Locate the cell with the specified text and output its [x, y] center coordinate. 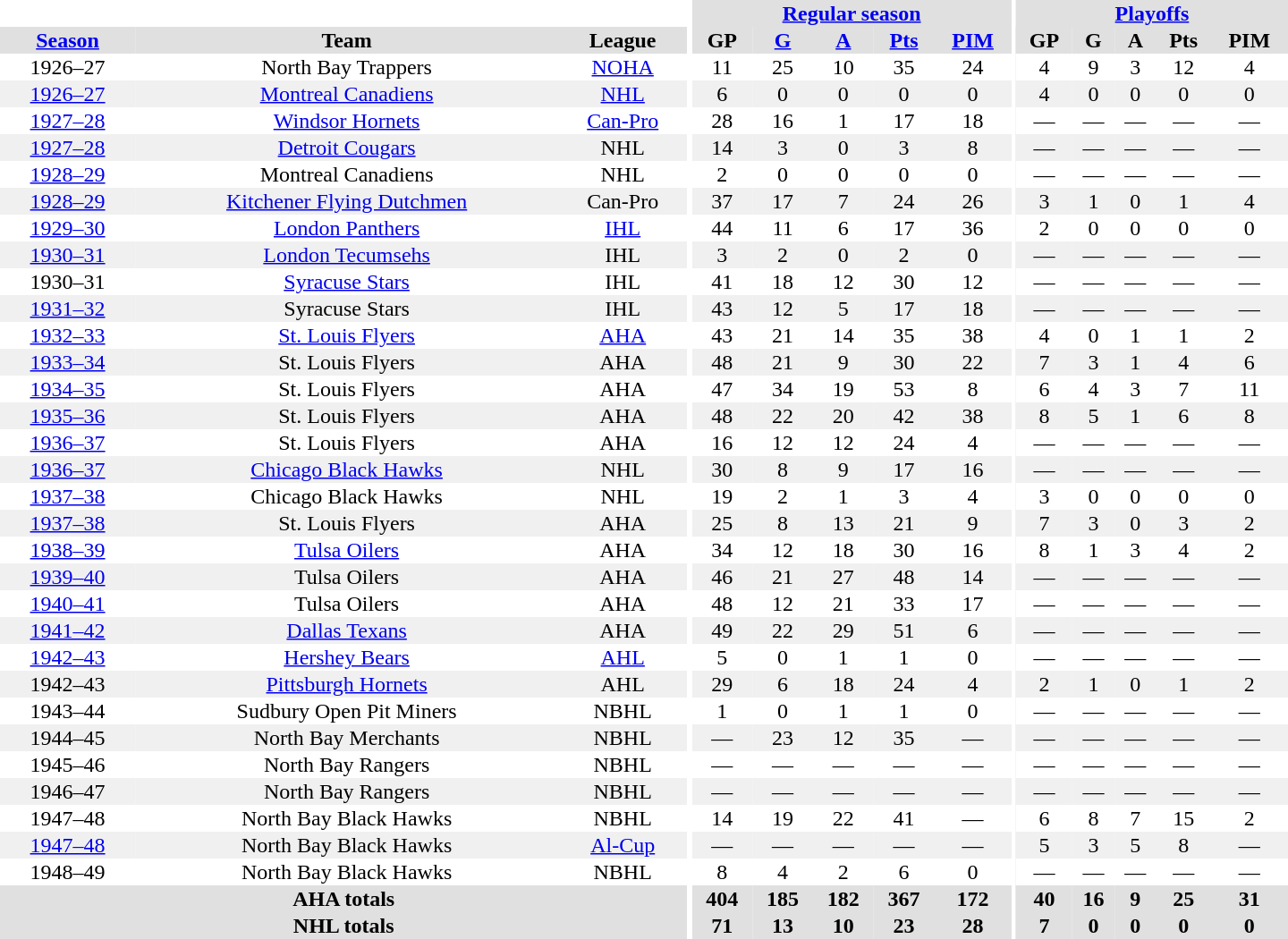
15 [1184, 818]
AHA totals [343, 899]
NHL totals [343, 926]
172 [972, 899]
Detroit Cougars [347, 148]
42 [904, 416]
31 [1250, 899]
26 [972, 201]
1932–33 [68, 335]
Pittsburgh Hornets [347, 684]
51 [904, 630]
1935–36 [68, 416]
1948–49 [68, 872]
London Panthers [347, 228]
182 [843, 899]
1941–42 [68, 630]
1934–35 [68, 389]
1931–32 [68, 309]
47 [722, 389]
27 [843, 577]
1944–45 [68, 738]
Al-Cup [623, 845]
1939–40 [68, 577]
Team [347, 40]
Playoffs [1152, 13]
Season [68, 40]
NOHA [623, 67]
49 [722, 630]
404 [722, 899]
367 [904, 899]
1946–47 [68, 791]
53 [904, 389]
Windsor Hornets [347, 121]
33 [904, 604]
1938–39 [68, 550]
37 [722, 201]
1943–44 [68, 711]
Dallas Texans [347, 630]
North Bay Trappers [347, 67]
40 [1045, 899]
North Bay Merchants [347, 738]
Hershey Bears [347, 657]
London Tecumsehs [347, 255]
185 [783, 899]
1933–34 [68, 362]
Sudbury Open Pit Miners [347, 711]
36 [972, 228]
20 [843, 416]
League [623, 40]
Regular season [852, 13]
Kitchener Flying Dutchmen [347, 201]
1929–30 [68, 228]
44 [722, 228]
1940–41 [68, 604]
46 [722, 577]
1945–46 [68, 765]
71 [722, 926]
